From the cell containing the given text, extract its center point as [x, y] coordinate. 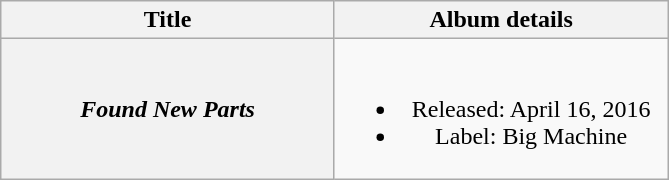
Released: April 16, 2016Label: Big Machine [501, 109]
Title [168, 20]
Found New Parts [168, 109]
Album details [501, 20]
